Return the [X, Y] coordinate for the center point of the cell that contains the specified text.  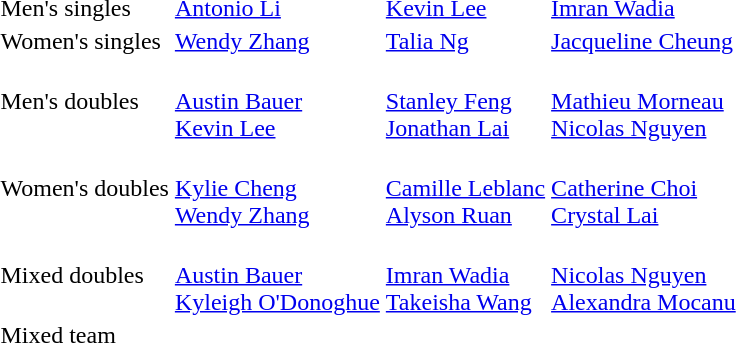
Austin BauerKyleigh O'Donoghue [277, 275]
Austin BauerKevin Lee [277, 101]
Kylie ChengWendy Zhang [277, 188]
Stanley FengJonathan Lai [465, 101]
Camille LeblancAlyson Ruan [465, 188]
Talia Ng [465, 41]
Imran WadiaTakeisha Wang [465, 275]
Wendy Zhang [277, 41]
